Scan for the cell matching the given text and deliver its [x, y] coordinate at center. 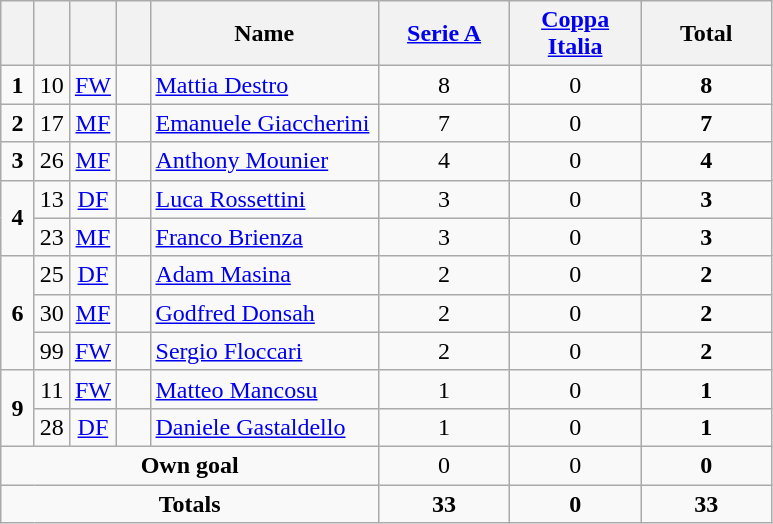
10 [52, 85]
Own goal [190, 465]
6 [18, 313]
Emanuele Giaccherini [264, 123]
25 [52, 275]
99 [52, 351]
30 [52, 313]
Total [706, 34]
28 [52, 427]
9 [18, 408]
Godfred Donsah [264, 313]
11 [52, 389]
Franco Brienza [264, 237]
Luca Rossettini [264, 199]
Serie A [444, 34]
13 [52, 199]
23 [52, 237]
Totals [190, 503]
26 [52, 161]
17 [52, 123]
Matteo Mancosu [264, 389]
Sergio Floccari [264, 351]
Mattia Destro [264, 85]
Adam Masina [264, 275]
Name [264, 34]
Coppa Italia [576, 34]
Anthony Mounier [264, 161]
Daniele Gastaldello [264, 427]
